Output the (x, y) coordinate of the center of the cell containing the given text.  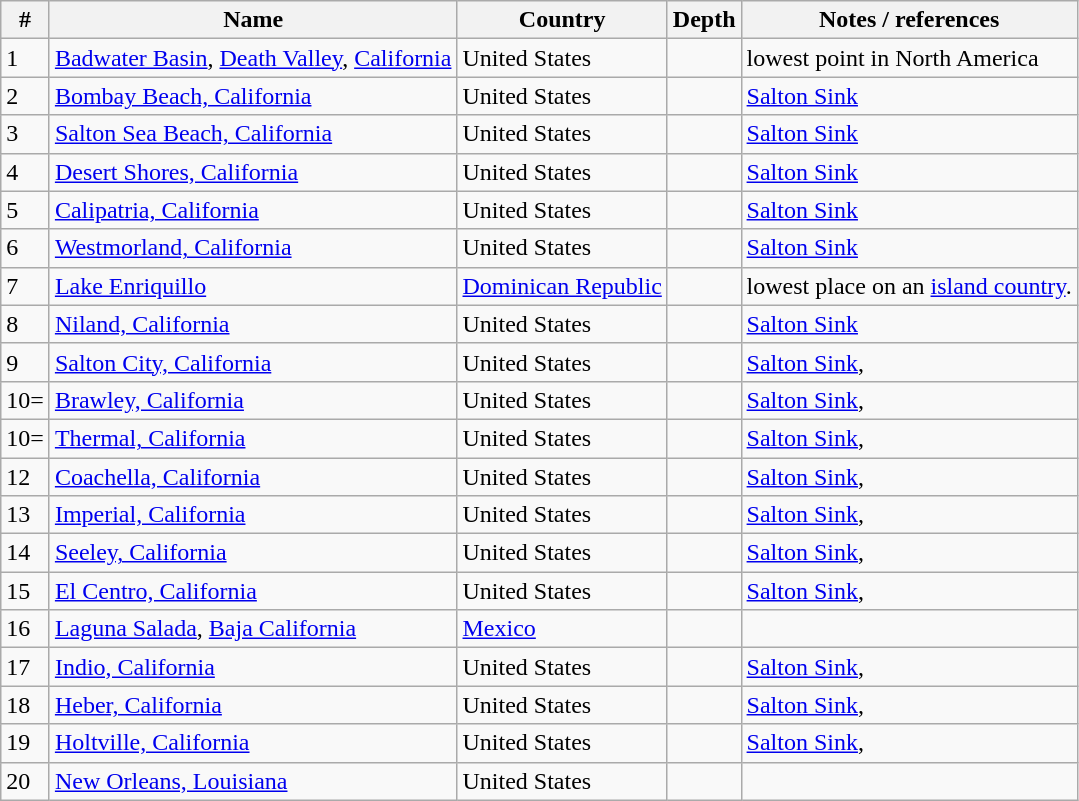
Name (253, 20)
4 (26, 172)
Coachella, California (253, 477)
Dominican Republic (562, 286)
9 (26, 362)
14 (26, 553)
Laguna Salada, Baja California (253, 629)
5 (26, 210)
Bombay Beach, California (253, 96)
3 (26, 134)
20 (26, 781)
Country (562, 20)
Brawley, California (253, 400)
Niland, California (253, 324)
1 (26, 58)
lowest place on an island country. (909, 286)
Lake Enriquillo (253, 286)
Depth (704, 20)
16 (26, 629)
lowest point in North America (909, 58)
Notes / references (909, 20)
Westmorland, California (253, 248)
Calipatria, California (253, 210)
13 (26, 515)
Indio, California (253, 667)
Holtville, California (253, 743)
17 (26, 667)
Mexico (562, 629)
# (26, 20)
Badwater Basin, Death Valley, California (253, 58)
8 (26, 324)
12 (26, 477)
Salton Sea Beach, California (253, 134)
2 (26, 96)
Salton City, California (253, 362)
New Orleans, Louisiana (253, 781)
15 (26, 591)
7 (26, 286)
Imperial, California (253, 515)
Seeley, California (253, 553)
6 (26, 248)
19 (26, 743)
Thermal, California (253, 438)
18 (26, 705)
Heber, California (253, 705)
Desert Shores, California (253, 172)
El Centro, California (253, 591)
